Search for the cell housing the specified text and yield its (x, y) center coordinate. 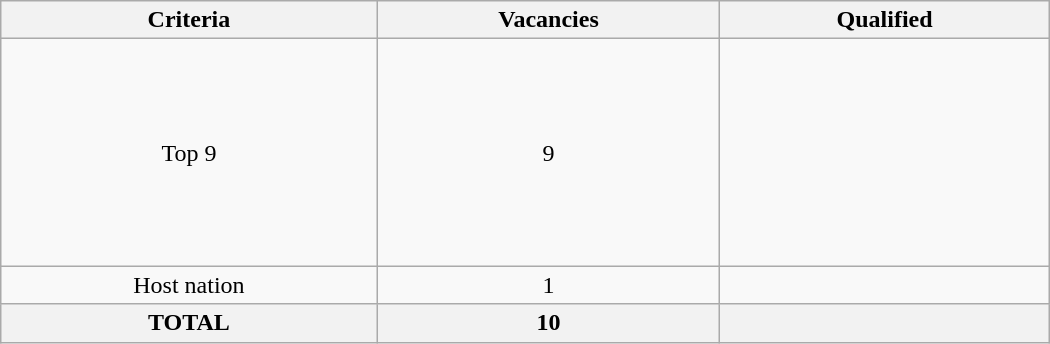
9 (548, 152)
Host nation (189, 285)
Qualified (884, 20)
TOTAL (189, 323)
Criteria (189, 20)
Top 9 (189, 152)
Vacancies (548, 20)
1 (548, 285)
10 (548, 323)
